Determine the (X, Y) coordinate at the center of the cell enclosing the given text.  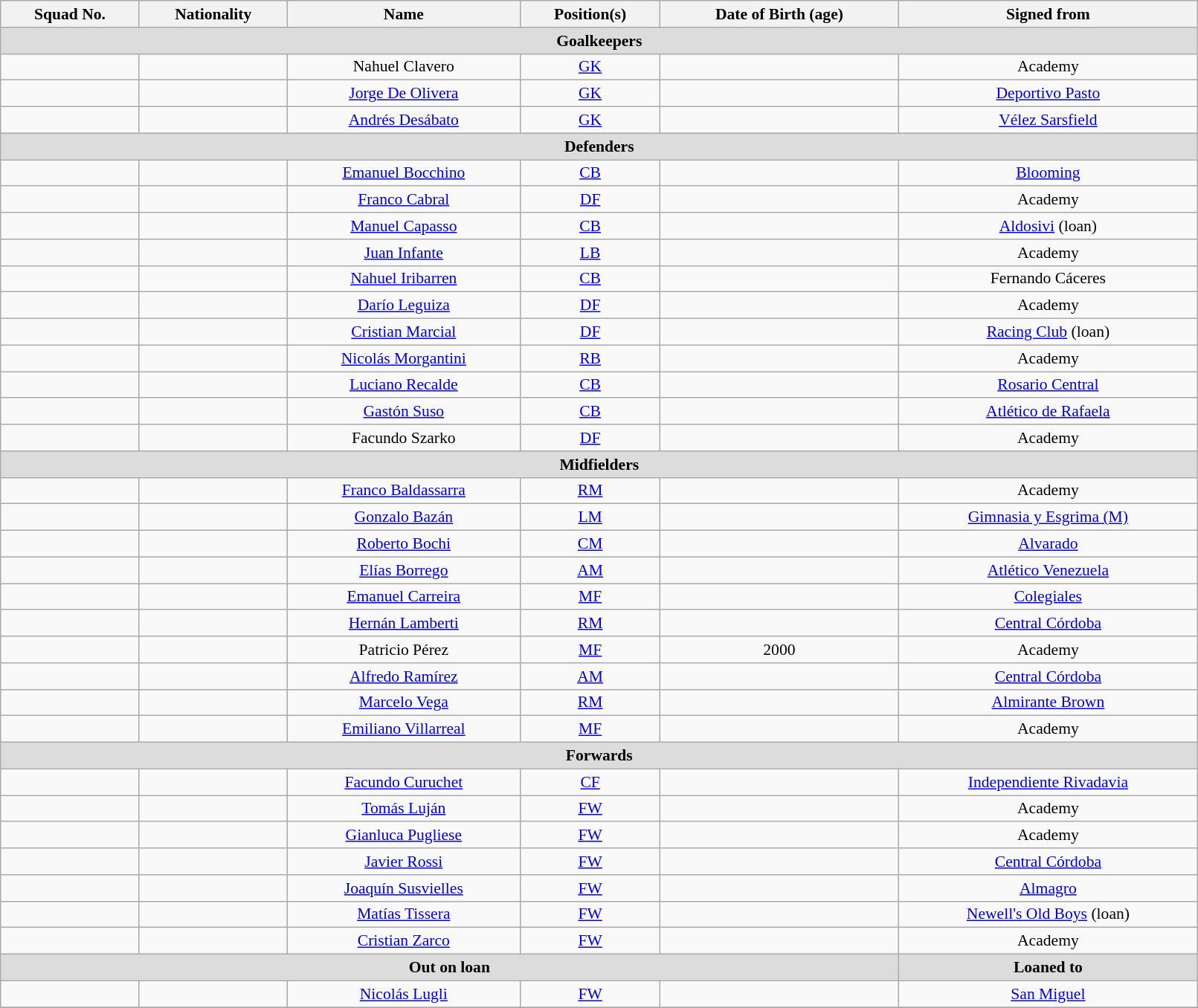
Nicolás Morgantini (403, 358)
Out on loan (449, 968)
Gastón Suso (403, 412)
Juan Infante (403, 253)
Nahuel Iribarren (403, 279)
Date of Birth (age) (779, 14)
Emanuel Carreira (403, 597)
Forwards (599, 756)
CM (590, 544)
Name (403, 14)
LM (590, 517)
Blooming (1049, 173)
Independiente Rivadavia (1049, 782)
Alfredo Ramírez (403, 676)
San Miguel (1049, 994)
Alvarado (1049, 544)
CF (590, 782)
Patricio Pérez (403, 650)
Signed from (1049, 14)
Deportivo Pasto (1049, 94)
Manuel Capasso (403, 226)
Newell's Old Boys (loan) (1049, 914)
Rosario Central (1049, 385)
Facundo Curuchet (403, 782)
Goalkeepers (599, 41)
Aldosivi (loan) (1049, 226)
Almirante Brown (1049, 702)
Defenders (599, 146)
Nicolás Lugli (403, 994)
Atlético Venezuela (1049, 570)
Emanuel Bocchino (403, 173)
Loaned to (1049, 968)
Nationality (213, 14)
Cristian Zarco (403, 941)
RB (590, 358)
Gianluca Pugliese (403, 836)
Nahuel Clavero (403, 67)
Roberto Bochi (403, 544)
Joaquín Susvielles (403, 888)
2000 (779, 650)
Fernando Cáceres (1049, 279)
Vélez Sarsfield (1049, 120)
Midfielders (599, 465)
Franco Cabral (403, 200)
Facundo Szarko (403, 438)
Darío Leguiza (403, 306)
Gimnasia y Esgrima (M) (1049, 517)
Squad No. (70, 14)
Atlético de Rafaela (1049, 412)
Marcelo Vega (403, 702)
Jorge De Olivera (403, 94)
Colegiales (1049, 597)
Elías Borrego (403, 570)
Racing Club (loan) (1049, 332)
Franco Baldassarra (403, 491)
Emiliano Villarreal (403, 729)
Andrés Desábato (403, 120)
Luciano Recalde (403, 385)
Matías Tissera (403, 914)
Tomás Luján (403, 809)
Gonzalo Bazán (403, 517)
Almagro (1049, 888)
Javier Rossi (403, 862)
Hernán Lamberti (403, 624)
LB (590, 253)
Cristian Marcial (403, 332)
Position(s) (590, 14)
